Find where the given text appears and provide that cell's center as [x, y] coordinate. 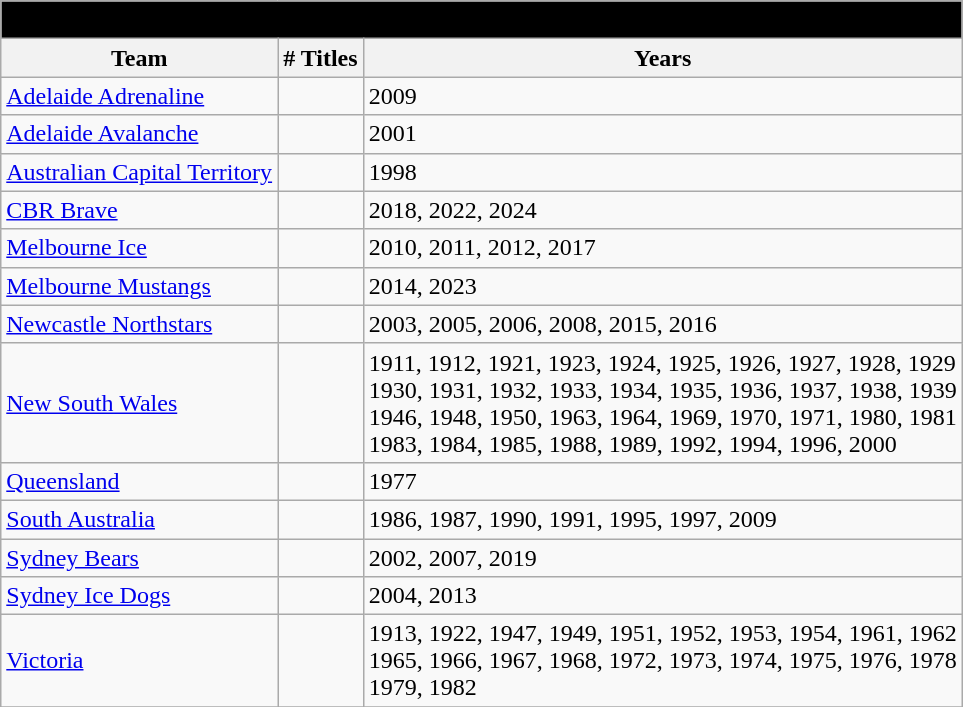
2009 [662, 96]
CBR Brave [140, 210]
2003, 2005, 2006, 2008, 2015, 2016 [662, 324]
1913, 1922, 1947, 1949, 1951, 1952, 1953, 1954, 1961, 1962 1965, 1966, 1967, 1968, 1972, 1973, 1974, 1975, 1976, 1978 1979, 1982 [662, 661]
2018, 2022, 2024 [662, 210]
Queensland [140, 481]
2004, 2013 [662, 596]
New South Wales [140, 402]
Victoria [140, 661]
Melbourne Ice [140, 248]
Adelaide Avalanche [140, 134]
All-time Goodall Cup winners [482, 20]
Sydney Bears [140, 557]
South Australia [140, 519]
2001 [662, 134]
Years [662, 58]
Australian Capital Territory [140, 172]
Adelaide Adrenaline [140, 96]
1986, 1987, 1990, 1991, 1995, 1997, 2009 [662, 519]
2010, 2011, 2012, 2017 [662, 248]
1998 [662, 172]
Newcastle Northstars [140, 324]
# Titles [321, 58]
2014, 2023 [662, 286]
Melbourne Mustangs [140, 286]
Sydney Ice Dogs [140, 596]
2002, 2007, 2019 [662, 557]
1977 [662, 481]
Team [140, 58]
